Provide the [X, Y] coordinate of the cell's center where the given text is located.  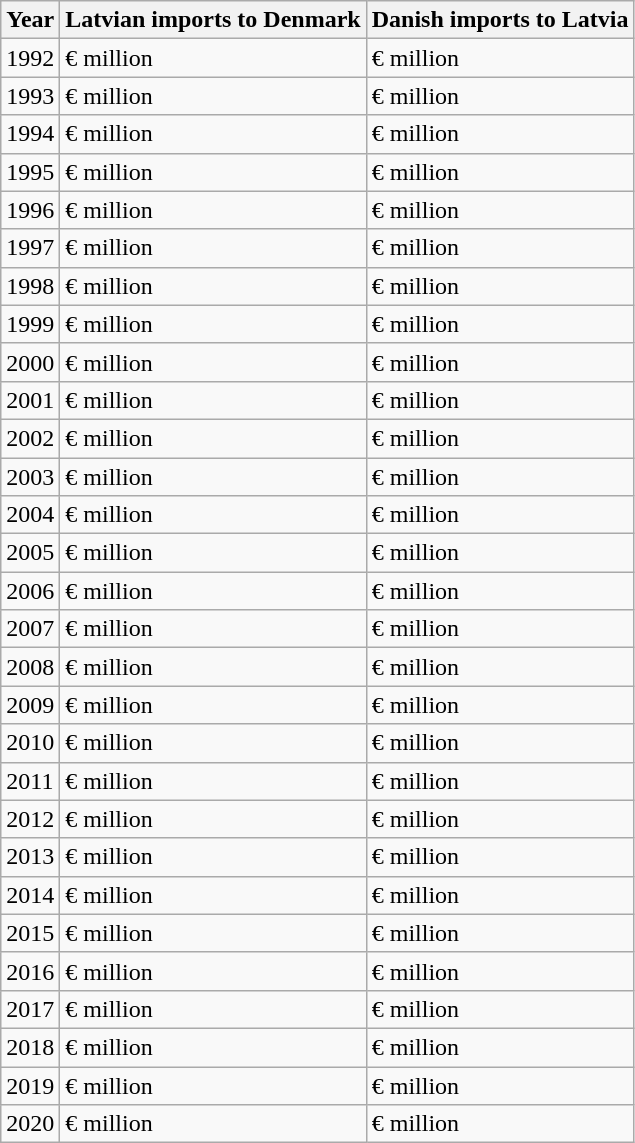
2000 [30, 362]
2006 [30, 591]
1993 [30, 96]
1999 [30, 324]
2003 [30, 477]
2012 [30, 819]
2018 [30, 1047]
2011 [30, 781]
2017 [30, 1009]
2013 [30, 857]
2010 [30, 743]
2004 [30, 515]
2020 [30, 1124]
2016 [30, 971]
2007 [30, 629]
1997 [30, 248]
2001 [30, 400]
1996 [30, 210]
2008 [30, 667]
2002 [30, 438]
Danish imports to Latvia [500, 20]
2005 [30, 553]
Latvian imports to Denmark [213, 20]
2019 [30, 1085]
2009 [30, 705]
1992 [30, 58]
Year [30, 20]
2015 [30, 933]
2014 [30, 895]
1994 [30, 134]
1998 [30, 286]
1995 [30, 172]
